From the cell containing the given text, extract its center point as (X, Y) coordinate. 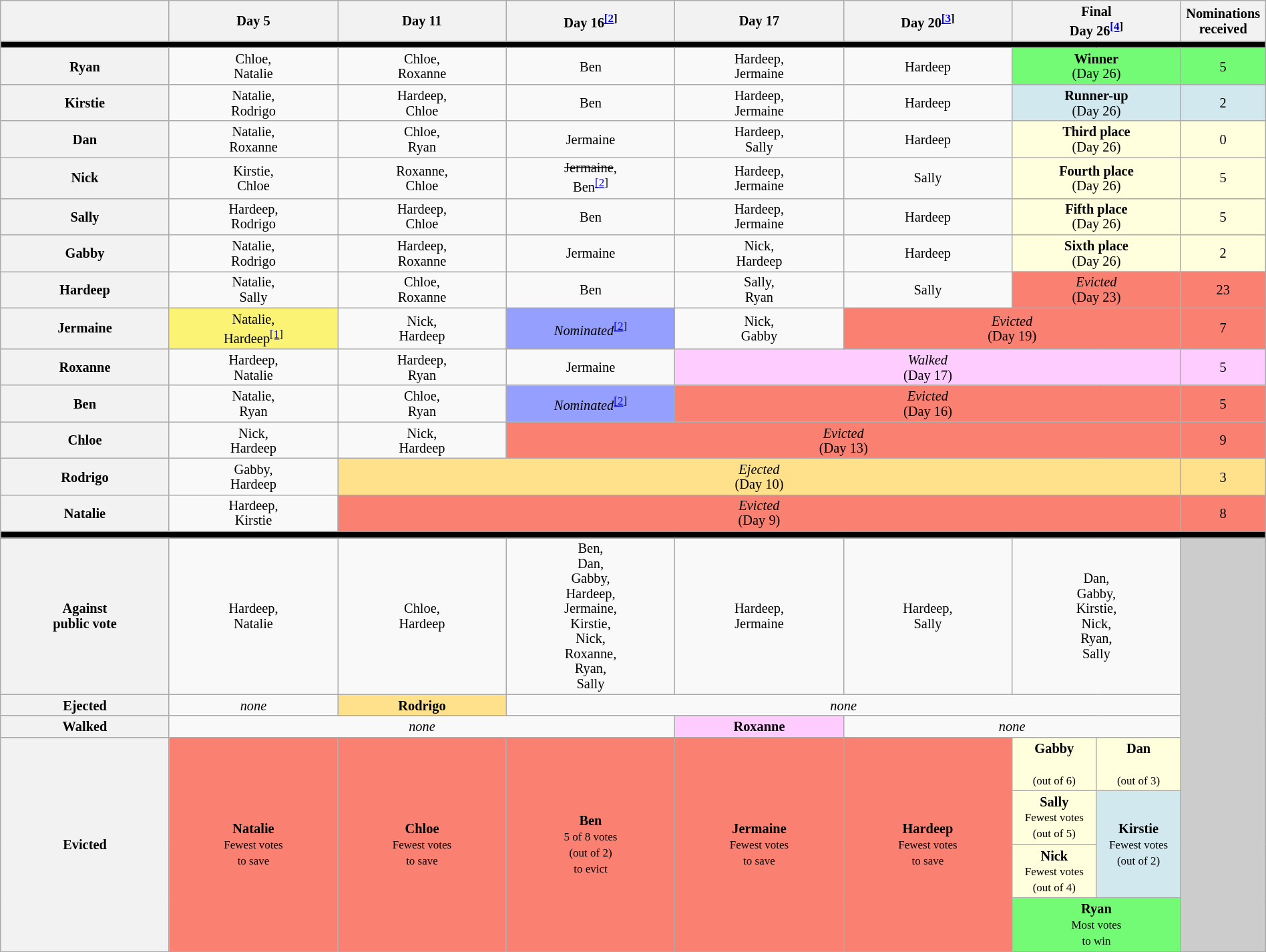
KirstieFewest votes(out of 2) (1138, 844)
Chloe,Natalie (253, 65)
Jermaine,Ben[2] (590, 178)
Day 20[3] (927, 20)
RyanMost votesto win (1096, 925)
Natalie,Sally (253, 290)
Hardeep,Kirstie (253, 513)
Nick (85, 178)
Natalie,Roxanne (253, 139)
Sixth place(Day 26) (1096, 254)
Chloe, Roxanne (422, 65)
Evicted (85, 844)
Dan,Gabby,Kirstie,Nick,Ryan,Sally (1096, 616)
Hardeep,Chloe (422, 103)
Kirstie,Chloe (253, 178)
SallyFewest votes(out of 5) (1054, 817)
8 (1223, 513)
Ben5 of 8 votes(out of 2)to evict (590, 844)
Gabby (85, 254)
Againstpublic vote (85, 616)
Gabby(out of 6) (1054, 764)
Nominationsreceived (1223, 20)
Day 16[2] (590, 20)
Dan(out of 3) (1138, 764)
Hardeep, Chloe (422, 216)
JermaineFewest votesto save (759, 844)
Chloe (85, 441)
ChloeFewest votesto save (422, 844)
Chloe,Hardeep (422, 616)
3 (1223, 477)
NatalieFewest votesto save (253, 844)
Hardeep,Ryan (422, 367)
Fourth place(Day 26) (1096, 178)
Runner-up(Day 26) (1096, 103)
Evicted(Day 23) (1096, 290)
23 (1223, 290)
Hardeep,Rodrigo (253, 216)
Ejected(Day 10) (759, 477)
7 (1223, 328)
Evicted(Day 19) (1012, 328)
Day 5 (253, 20)
Evicted(Day 16) (928, 403)
Walked (85, 726)
HardeepFewest votesto save (927, 844)
Day 17 (759, 20)
Third place(Day 26) (1096, 139)
Ben,Dan,Gabby,Hardeep,Jermaine,Kirstie,Nick,Roxanne,Ryan,Sally (590, 616)
Evicted(Day 13) (843, 441)
Evicted(Day 9) (759, 513)
Sally,Ryan (759, 290)
0 (1223, 139)
Roxanne,Chloe (422, 178)
Winner(Day 26) (1096, 65)
Walked(Day 17) (928, 367)
FinalDay 26[4] (1096, 20)
Day 11 (422, 20)
9 (1223, 441)
Ryan (85, 65)
NickFewest votes(out of 4) (1054, 871)
Natalie,Ryan (253, 403)
Gabby,Hardeep (253, 477)
Hardeep,Roxanne (422, 254)
Fifth place(Day 26) (1096, 216)
Ejected (85, 705)
Dan (85, 139)
Chloe,Roxanne (422, 290)
Natalie (85, 513)
Kirstie (85, 103)
Nick,Gabby (759, 328)
Natalie,Hardeep[1] (253, 328)
